Output the [x, y] coordinate of the center of the cell containing the given text.  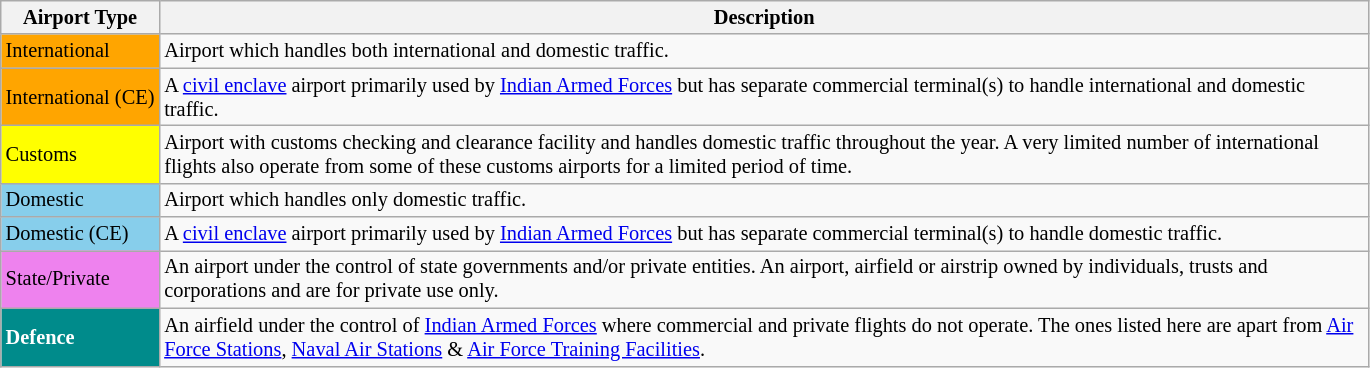
Description [764, 17]
Airport which handles both international and domestic traffic. [764, 51]
A civil enclave airport primarily used by Indian Armed Forces but has separate commercial terminal(s) to handle international and domestic traffic. [764, 97]
Airport which handles only domestic traffic. [764, 200]
Defence [80, 337]
Customs [80, 154]
Airport Type [80, 17]
International (CE) [80, 97]
Domestic [80, 200]
Domestic (CE) [80, 234]
State/Private [80, 279]
A civil enclave airport primarily used by Indian Armed Forces but has separate commercial terminal(s) to handle domestic traffic. [764, 234]
International [80, 51]
